For the text-containing cell, return its midpoint in [x, y] coordinate format. 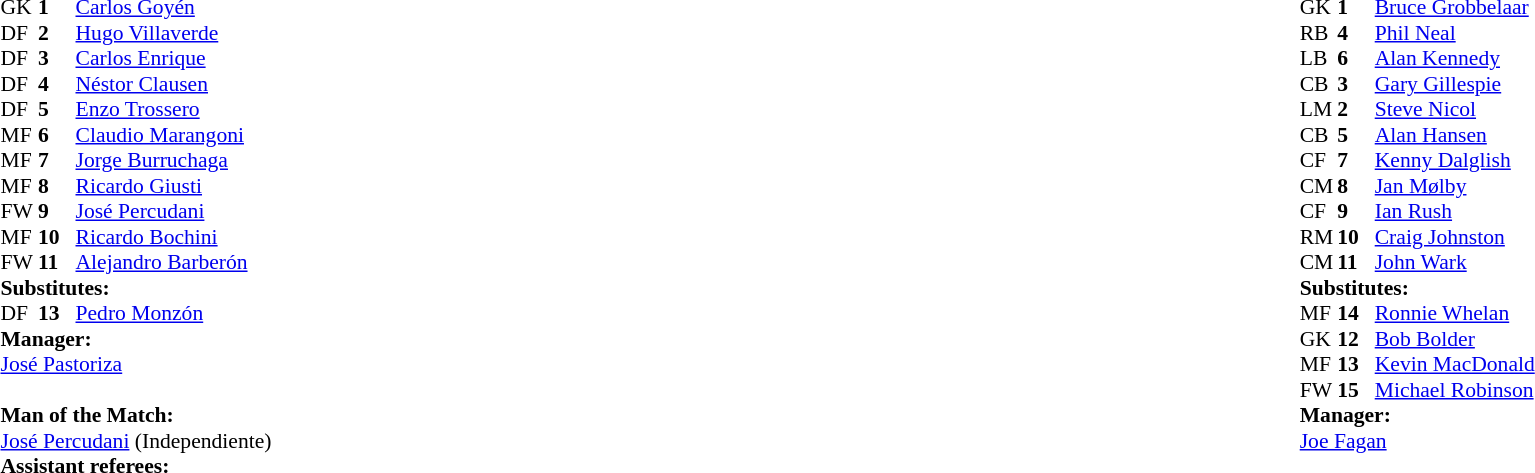
RB [1319, 33]
Kenny Dalglish [1455, 161]
John Wark [1455, 263]
Steve Nicol [1455, 109]
RM [1319, 237]
GK [1319, 339]
Enzo Trossero [174, 109]
Pedro Monzón [174, 313]
Joe Fagan [1418, 441]
Ronnie Whelan [1455, 313]
José Percudani [174, 211]
15 [1356, 390]
Craig Johnston [1455, 237]
LM [1319, 109]
Phil Neal [1455, 33]
Bob Bolder [1455, 339]
Claudio Marangoni [174, 135]
Alan Kennedy [1455, 59]
14 [1356, 313]
Ian Rush [1455, 211]
Ricardo Giusti [174, 186]
Hugo Villaverde [174, 33]
Alan Hansen [1455, 135]
Alejandro Barberón [174, 263]
Jan Mølby [1455, 186]
Michael Robinson [1455, 390]
Jorge Burruchaga [174, 161]
LB [1319, 59]
Carlos Enrique [174, 59]
Gary Gillespie [1455, 84]
Ricardo Bochini [174, 237]
12 [1356, 339]
Néstor Clausen [174, 84]
Kevin MacDonald [1455, 365]
